Detect which cell encompasses the target text, then output its [X, Y] center coordinate. 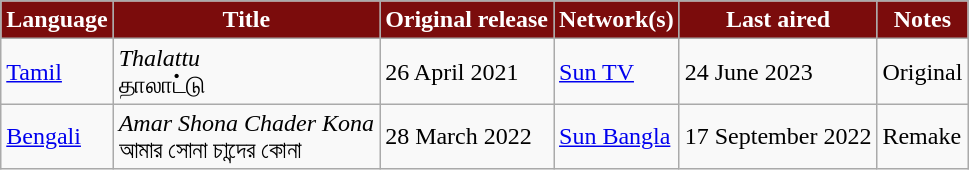
Notes [922, 20]
Tamil [57, 72]
17 September 2022 [778, 136]
Language [57, 20]
Original [922, 72]
26 April 2021 [467, 72]
Thalattu தாலாட்டு [246, 72]
24 June 2023 [778, 72]
28 March 2022 [467, 136]
Title [246, 20]
Bengali [57, 136]
Original release [467, 20]
Network(s) [617, 20]
Remake [922, 136]
Sun Bangla [617, 136]
Sun TV [617, 72]
Last aired [778, 20]
Amar Shona Chader Kona আমার সোনা চান্দের কোনা [246, 136]
